Identify which cell holds the provided text, then report its [x, y] central coordinate. 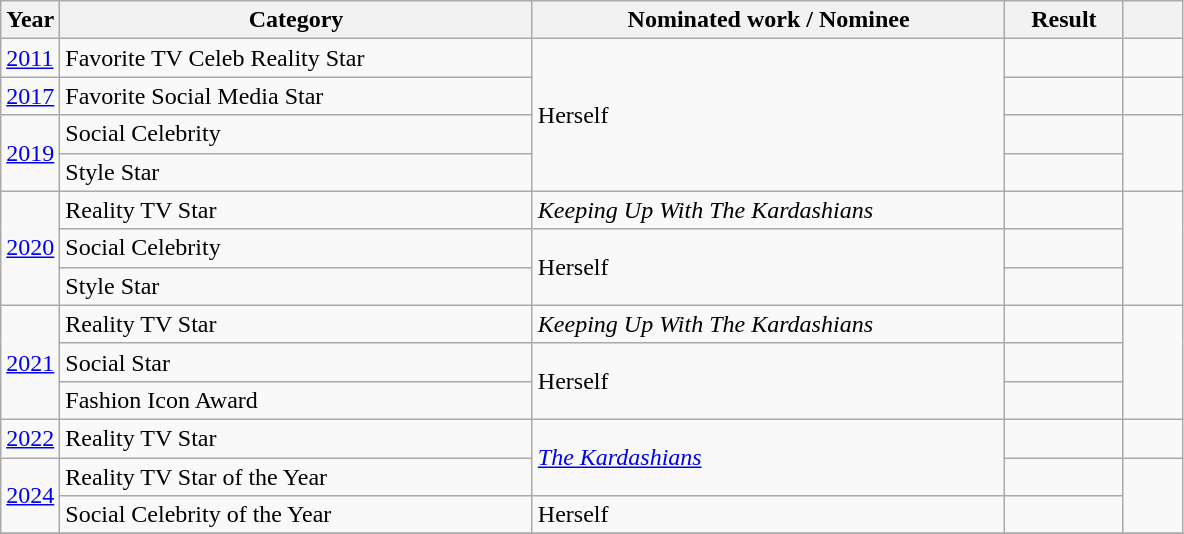
2011 [30, 58]
Year [30, 20]
2024 [30, 496]
2021 [30, 362]
Category [296, 20]
2019 [30, 153]
Result [1064, 20]
Reality TV Star of the Year [296, 477]
2020 [30, 248]
The Kardashians [768, 457]
Fashion Icon Award [296, 400]
Nominated work / Nominee [768, 20]
Social Celebrity of the Year [296, 515]
Social Star [296, 362]
Favorite Social Media Star [296, 96]
2017 [30, 96]
2022 [30, 438]
Favorite TV Celeb Reality Star [296, 58]
